Scan for the cell matching the given text and deliver its [x, y] coordinate at center. 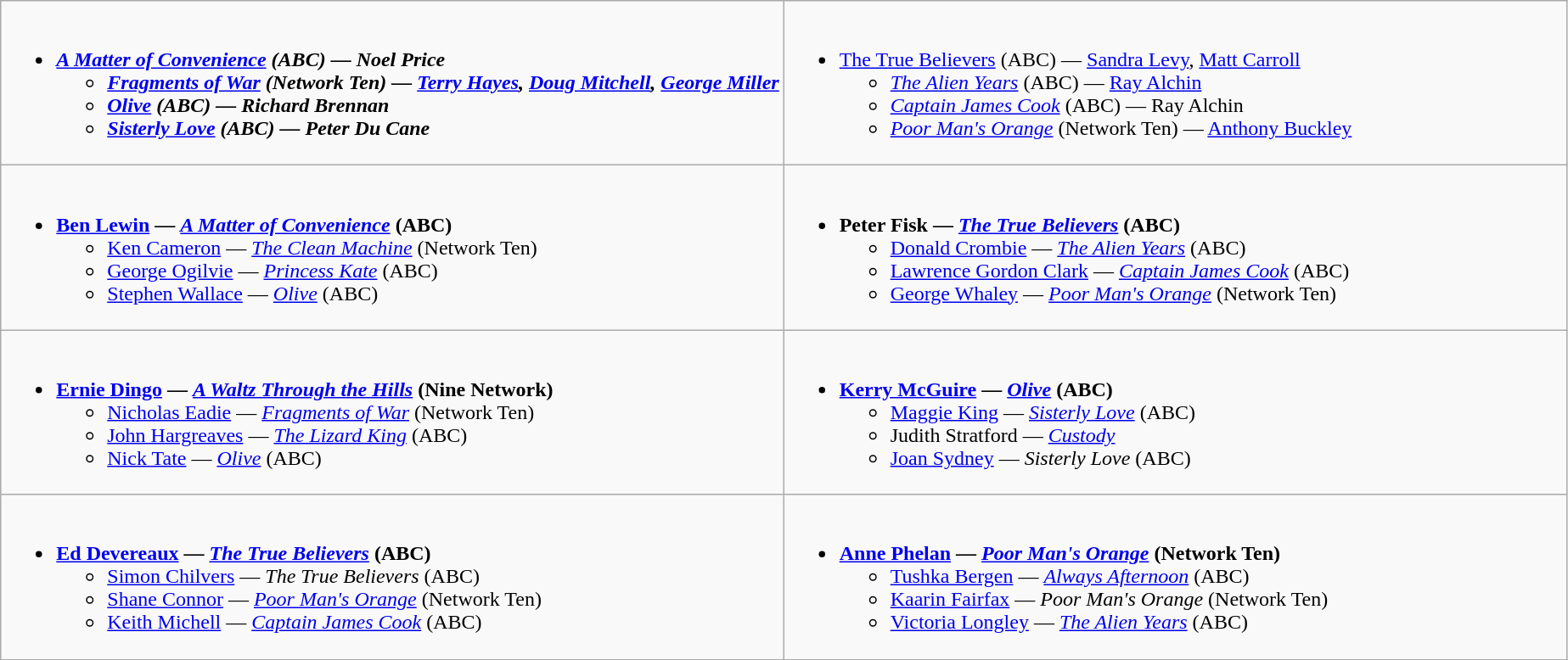
Kerry McGuire — Olive (ABC)Maggie King — Sisterly Love (ABC)Judith Stratford — CustodyJoan Sydney — Sisterly Love (ABC) [1175, 412]
